Scan for the cell matching the given text and deliver its [x, y] coordinate at center. 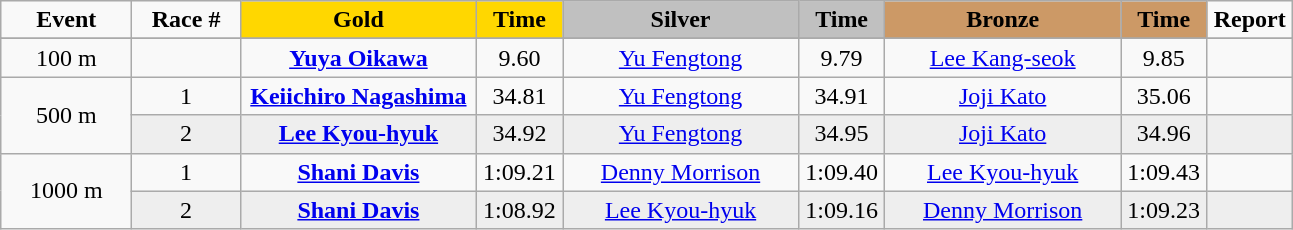
1:09.40 [842, 172]
Silver [680, 20]
500 m [66, 115]
Yuya Oikawa [358, 58]
1000 m [66, 191]
34.96 [1164, 134]
Report [1250, 20]
Event [66, 20]
1:09.21 [519, 172]
100 m [66, 58]
1:09.43 [1164, 172]
9.85 [1164, 58]
1:09.23 [1164, 210]
34.95 [842, 134]
34.92 [519, 134]
Keiichiro Nagashima [358, 96]
9.79 [842, 58]
Bronze [1003, 20]
35.06 [1164, 96]
Lee Kang-seok [1003, 58]
34.91 [842, 96]
1:08.92 [519, 210]
1:09.16 [842, 210]
Race # [186, 20]
9.60 [519, 58]
34.81 [519, 96]
Gold [358, 20]
